Return (x, y) of the center of cell containing provided text 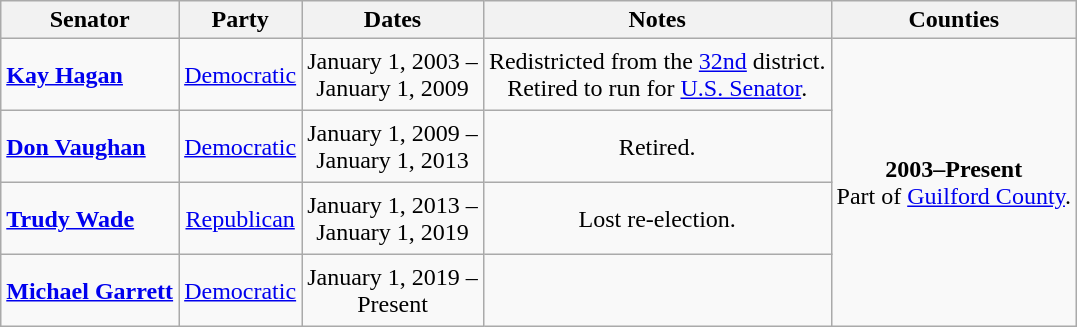
Republican (240, 219)
Redistricted from the 32nd district. Retired to run for U.S. Senator. (657, 75)
Dates (393, 20)
Lost re-election. (657, 219)
Party (240, 20)
January 1, 2009 – January 1, 2013 (393, 147)
January 1, 2013 – January 1, 2019 (393, 219)
Trudy Wade (90, 219)
January 1, 2019 – Present (393, 291)
Michael Garrett (90, 291)
January 1, 2003 – January 1, 2009 (393, 75)
Senator (90, 20)
Counties (954, 20)
Kay Hagan (90, 75)
2003–Present Part of Guilford County. (954, 183)
Notes (657, 20)
Don Vaughan (90, 147)
Retired. (657, 147)
